Locate the cell with the specified text and output its [x, y] center coordinate. 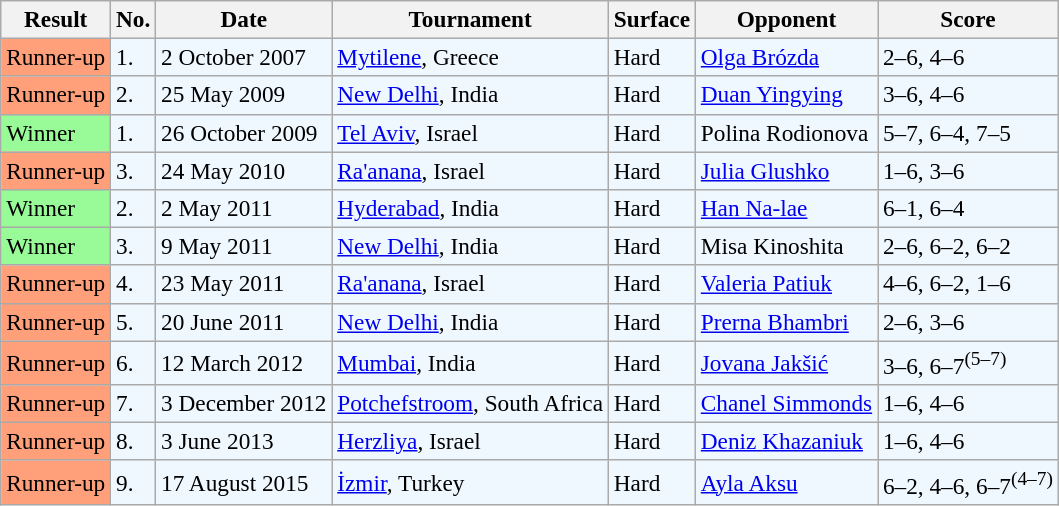
7. [134, 403]
Polina Rodionova [786, 133]
17 August 2015 [244, 482]
2–6, 3–6 [968, 322]
İzmir, Turkey [470, 482]
9 May 2011 [244, 246]
26 October 2009 [244, 133]
25 May 2009 [244, 95]
23 May 2011 [244, 284]
4–6, 6–2, 1–6 [968, 284]
Score [968, 19]
Tournament [470, 19]
Surface [652, 19]
3–6, 4–6 [968, 95]
No. [134, 19]
2–6, 4–6 [968, 57]
Deniz Khazaniuk [786, 441]
Duan Yingying [786, 95]
8. [134, 441]
4. [134, 284]
5. [134, 322]
12 March 2012 [244, 362]
Julia Glushko [786, 170]
Misa Kinoshita [786, 246]
1–6, 3–6 [968, 170]
6–2, 4–6, 6–7(4–7) [968, 482]
Ayla Aksu [786, 482]
Hyderabad, India [470, 208]
9. [134, 482]
Herzliya, Israel [470, 441]
Mytilene, Greece [470, 57]
3 June 2013 [244, 441]
Olga Brózda [786, 57]
Mumbai, India [470, 362]
2–6, 6–2, 6–2 [968, 246]
20 June 2011 [244, 322]
Han Na-lae [786, 208]
Prerna Bhambri [786, 322]
Valeria Patiuk [786, 284]
3 December 2012 [244, 403]
5–7, 6–4, 7–5 [968, 133]
Jovana Jakšić [786, 362]
Opponent [786, 19]
Potchefstroom, South Africa [470, 403]
24 May 2010 [244, 170]
2 May 2011 [244, 208]
Tel Aviv, Israel [470, 133]
3–6, 6–7(5–7) [968, 362]
6. [134, 362]
6–1, 6–4 [968, 208]
Chanel Simmonds [786, 403]
Result [56, 19]
Date [244, 19]
2 October 2007 [244, 57]
